Extract the [x, y] coordinate from the center of the cell holding the provided text.  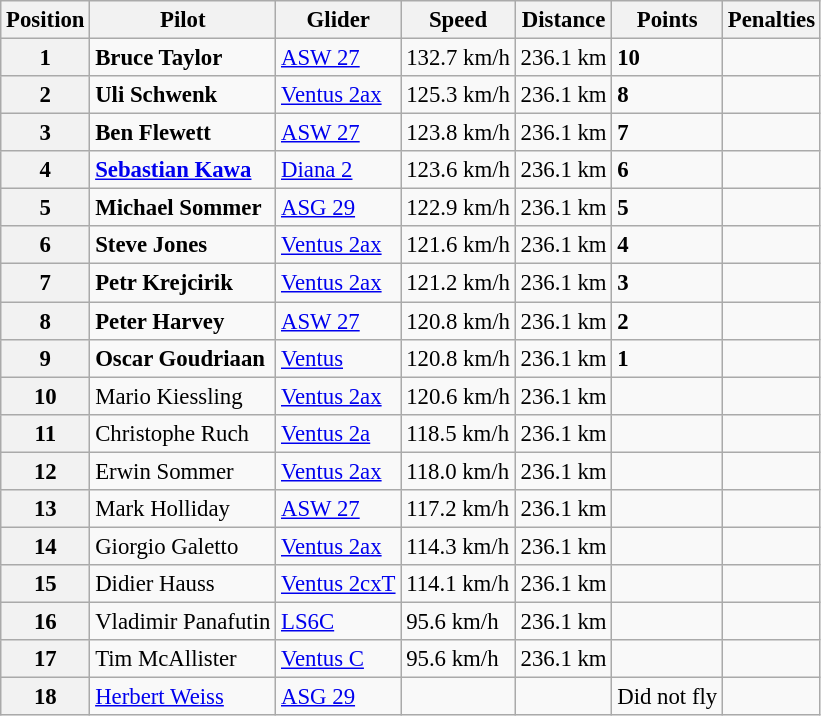
Mario Kiessling [183, 396]
Ventus C [338, 659]
16 [46, 621]
125.3 km/h [458, 95]
Penalties [771, 20]
123.8 km/h [458, 133]
Mark Holliday [183, 509]
Erwin Sommer [183, 471]
Speed [458, 20]
12 [46, 471]
Tim McAllister [183, 659]
Diana 2 [338, 170]
Sebastian Kawa [183, 170]
14 [46, 546]
9 [46, 358]
Points [668, 20]
13 [46, 509]
18 [46, 697]
123.6 km/h [458, 170]
Michael Sommer [183, 208]
Pilot [183, 20]
118.5 km/h [458, 433]
Didier Hauss [183, 584]
Herbert Weiss [183, 697]
121.2 km/h [458, 283]
Glider [338, 20]
Vladimir Panafutin [183, 621]
122.9 km/h [458, 208]
120.6 km/h [458, 396]
Petr Krejcirik [183, 283]
Ventus 2a [338, 433]
Oscar Goudriaan [183, 358]
Ventus 2cxT [338, 584]
Ventus [338, 358]
Steve Jones [183, 245]
Position [46, 20]
Peter Harvey [183, 321]
17 [46, 659]
117.2 km/h [458, 509]
LS6C [338, 621]
Did not fly [668, 697]
15 [46, 584]
11 [46, 433]
114.3 km/h [458, 546]
114.1 km/h [458, 584]
121.6 km/h [458, 245]
Christophe Ruch [183, 433]
132.7 km/h [458, 58]
Ben Flewett [183, 133]
Giorgio Galetto [183, 546]
Distance [564, 20]
Bruce Taylor [183, 58]
118.0 km/h [458, 471]
Uli Schwenk [183, 95]
